Scan for the cell matching the given text and deliver its [X, Y] coordinate at center. 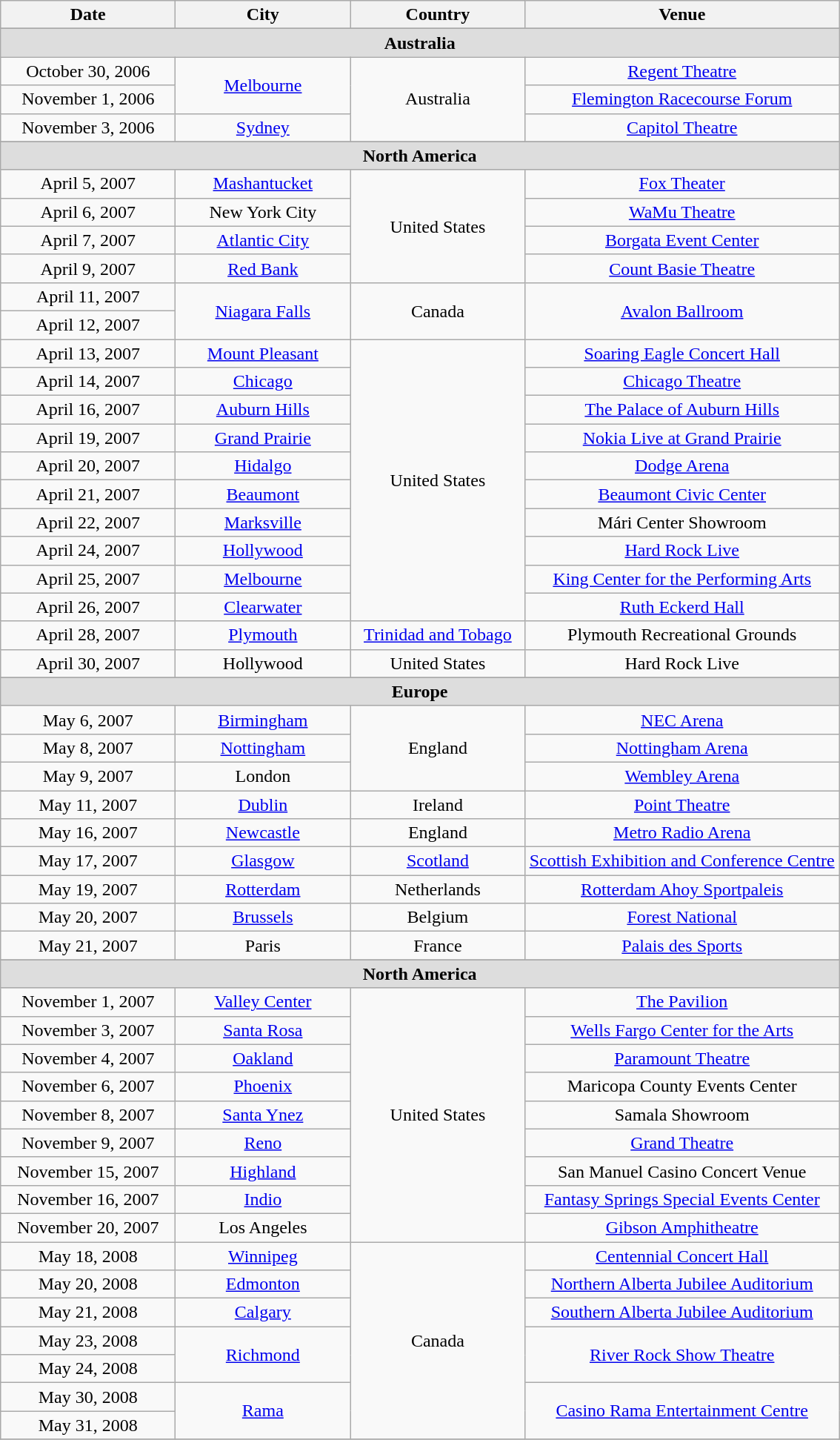
Auburn Hills [263, 410]
Paris [263, 946]
Ireland [438, 804]
Grand Theatre [682, 1143]
Mashantucket [263, 184]
Belgium [438, 918]
Red Bank [263, 268]
The Pavilion [682, 1002]
May 18, 2008 [88, 1256]
Point Theatre [682, 804]
Santa Ynez [263, 1115]
San Manuel Casino Concert Venue [682, 1171]
Flemington Racecourse Forum [682, 99]
Northern Alberta Jubilee Auditorium [682, 1284]
Dublin [263, 804]
Venue [682, 15]
London [263, 776]
Rama [263, 1411]
Winnipeg [263, 1256]
Gibson Amphitheatre [682, 1227]
October 30, 2006 [88, 71]
Wells Fargo Center for the Arts [682, 1030]
April 6, 2007 [88, 212]
Capitol Theatre [682, 127]
Clearwater [263, 607]
May 17, 2007 [88, 861]
November 3, 2006 [88, 127]
Date [88, 15]
April 24, 2007 [88, 551]
May 31, 2008 [88, 1425]
Rotterdam [263, 889]
April 16, 2007 [88, 410]
Rotterdam Ahoy Sportpaleis [682, 889]
Centennial Concert Hall [682, 1256]
Richmond [263, 1355]
April 30, 2007 [88, 663]
Ruth Eckerd Hall [682, 607]
Plymouth [263, 635]
Wembley Arena [682, 776]
Grand Prairie [263, 438]
April 11, 2007 [88, 296]
Hidalgo [263, 466]
Scotland [438, 861]
Avalon Ballroom [682, 311]
River Rock Show Theatre [682, 1355]
Plymouth Recreational Grounds [682, 635]
Chicago Theatre [682, 382]
November 3, 2007 [88, 1030]
Maricopa County Events Center [682, 1086]
Calgary [263, 1313]
Dodge Arena [682, 466]
King Center for the Performing Arts [682, 579]
April 20, 2007 [88, 466]
April 25, 2007 [88, 579]
Santa Rosa [263, 1030]
Phoenix [263, 1086]
Southern Alberta Jubilee Auditorium [682, 1313]
Atlantic City [263, 240]
May 16, 2007 [88, 833]
November 6, 2007 [88, 1086]
Metro Radio Arena [682, 833]
France [438, 946]
Birmingham [263, 720]
November 4, 2007 [88, 1058]
Marksville [263, 522]
May 19, 2007 [88, 889]
April 26, 2007 [88, 607]
April 28, 2007 [88, 635]
Scottish Exhibition and Conference Centre [682, 861]
Borgata Event Center [682, 240]
Fantasy Springs Special Events Center [682, 1199]
May 8, 2007 [88, 748]
Country [438, 15]
Mári Center Showroom [682, 522]
Samala Showroom [682, 1115]
April 19, 2007 [88, 438]
November 1, 2007 [88, 1002]
Glasgow [263, 861]
May 21, 2008 [88, 1313]
November 20, 2007 [88, 1227]
May 20, 2007 [88, 918]
Paramount Theatre [682, 1058]
Los Angeles [263, 1227]
May 24, 2008 [88, 1369]
Edmonton [263, 1284]
Highland [263, 1171]
Trinidad and Tobago [438, 635]
Beaumont Civic Center [682, 494]
April 21, 2007 [88, 494]
April 9, 2007 [88, 268]
May 20, 2008 [88, 1284]
May 6, 2007 [88, 720]
Beaumont [263, 494]
May 23, 2008 [88, 1341]
May 11, 2007 [88, 804]
Niagara Falls [263, 311]
The Palace of Auburn Hills [682, 410]
Europe [420, 691]
November 9, 2007 [88, 1143]
Valley Center [263, 1002]
Oakland [263, 1058]
November 15, 2007 [88, 1171]
April 22, 2007 [88, 522]
Chicago [263, 382]
Regent Theatre [682, 71]
Nottingham Arena [682, 748]
Indio [263, 1199]
Fox Theater [682, 184]
Count Basie Theatre [682, 268]
April 12, 2007 [88, 325]
November 8, 2007 [88, 1115]
New York City [263, 212]
Brussels [263, 918]
Mount Pleasant [263, 354]
Forest National [682, 918]
April 5, 2007 [88, 184]
Palais des Sports [682, 946]
April 14, 2007 [88, 382]
Reno [263, 1143]
Newcastle [263, 833]
May 21, 2007 [88, 946]
City [263, 15]
Nottingham [263, 748]
November 1, 2006 [88, 99]
Nokia Live at Grand Prairie [682, 438]
Soaring Eagle Concert Hall [682, 354]
April 13, 2007 [88, 354]
Casino Rama Entertainment Centre [682, 1411]
Netherlands [438, 889]
Sydney [263, 127]
May 30, 2008 [88, 1397]
November 16, 2007 [88, 1199]
NEC Arena [682, 720]
May 9, 2007 [88, 776]
WaMu Theatre [682, 212]
April 7, 2007 [88, 240]
